Scan for the cell matching the given text and deliver its [X, Y] coordinate at center. 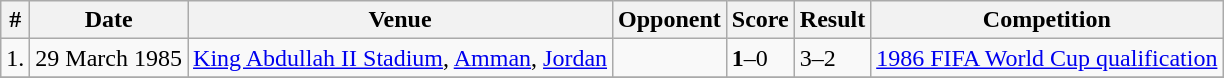
1986 FIFA World Cup qualification [1047, 58]
1–0 [760, 58]
1. [16, 58]
King Abdullah II Stadium, Amman, Jordan [400, 58]
Venue [400, 20]
3–2 [832, 58]
Score [760, 20]
Opponent [670, 20]
Result [832, 20]
# [16, 20]
29 March 1985 [109, 58]
Date [109, 20]
Competition [1047, 20]
